Locate the cell with the specified text and output its [x, y] center coordinate. 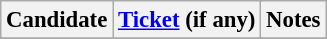
Candidate [57, 20]
Notes [294, 20]
Ticket (if any) [187, 20]
